Determine the (x, y) coordinate at the center of the cell enclosing the given text.  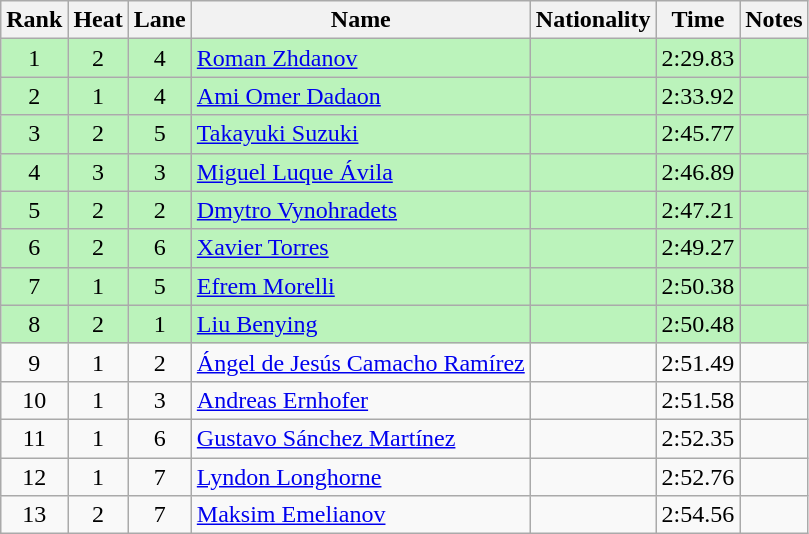
Xavier Torres (360, 248)
10 (34, 400)
2:54.56 (698, 515)
Time (698, 20)
2:29.83 (698, 58)
2:47.21 (698, 210)
13 (34, 515)
Nationality (593, 20)
2:52.35 (698, 438)
Dmytro Vynohradets (360, 210)
Andreas Ernhofer (360, 400)
Lane (160, 20)
Maksim Emelianov (360, 515)
2:33.92 (698, 96)
8 (34, 324)
2:50.48 (698, 324)
Ami Omer Dadaon (360, 96)
2:46.89 (698, 172)
9 (34, 362)
Takayuki Suzuki (360, 134)
2:50.38 (698, 286)
Liu Benying (360, 324)
Ángel de Jesús Camacho Ramírez (360, 362)
Rank (34, 20)
Lyndon Longhorne (360, 477)
2:49.27 (698, 248)
Name (360, 20)
Efrem Morelli (360, 286)
2:45.77 (698, 134)
2:51.58 (698, 400)
Heat (98, 20)
Gustavo Sánchez Martínez (360, 438)
2:52.76 (698, 477)
11 (34, 438)
2:51.49 (698, 362)
Miguel Luque Ávila (360, 172)
Roman Zhdanov (360, 58)
12 (34, 477)
Notes (774, 20)
